Capture the cell that displays the provided text and extract its (x, y) central coordinate. 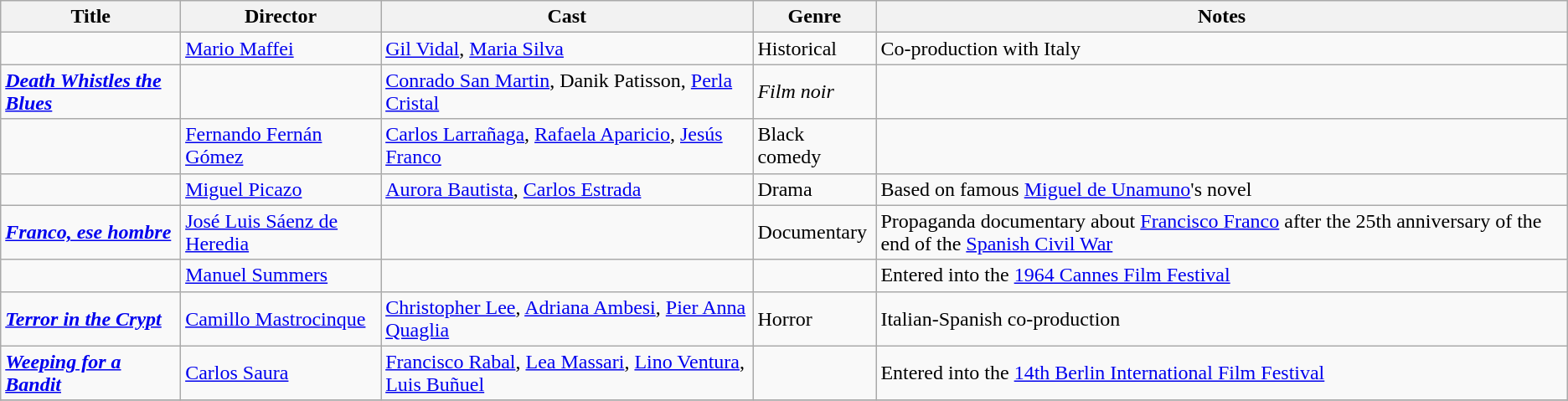
Franco, ese hombre (90, 233)
Italian-Spanish co-production (1221, 318)
Historical (814, 49)
Drama (814, 189)
Director (281, 17)
Death Whistles the Blues (90, 92)
Manuel Summers (281, 275)
Genre (814, 17)
Camillo Mastrocinque (281, 318)
Mario Maffei (281, 49)
Notes (1221, 17)
Co-production with Italy (1221, 49)
Documentary (814, 233)
Black comedy (814, 146)
Carlos Larrañaga, Rafaela Aparicio, Jesús Franco (567, 146)
Miguel Picazo (281, 189)
Christopher Lee, Adriana Ambesi, Pier Anna Quaglia (567, 318)
Terror in the Crypt (90, 318)
Fernando Fernán Gómez (281, 146)
Francisco Rabal, Lea Massari, Lino Ventura, Luis Buñuel (567, 373)
José Luis Sáenz de Heredia (281, 233)
Horror (814, 318)
Gil Vidal, Maria Silva (567, 49)
Weeping for a Bandit (90, 373)
Conrado San Martin, Danik Patisson, Perla Cristal (567, 92)
Entered into the 14th Berlin International Film Festival (1221, 373)
Based on famous Miguel de Unamuno's novel (1221, 189)
Cast (567, 17)
Aurora Bautista, Carlos Estrada (567, 189)
Carlos Saura (281, 373)
Film noir (814, 92)
Propaganda documentary about Francisco Franco after the 25th anniversary of the end of the Spanish Civil War (1221, 233)
Entered into the 1964 Cannes Film Festival (1221, 275)
Title (90, 17)
